Locate the cell with the specified text and output its (x, y) center coordinate. 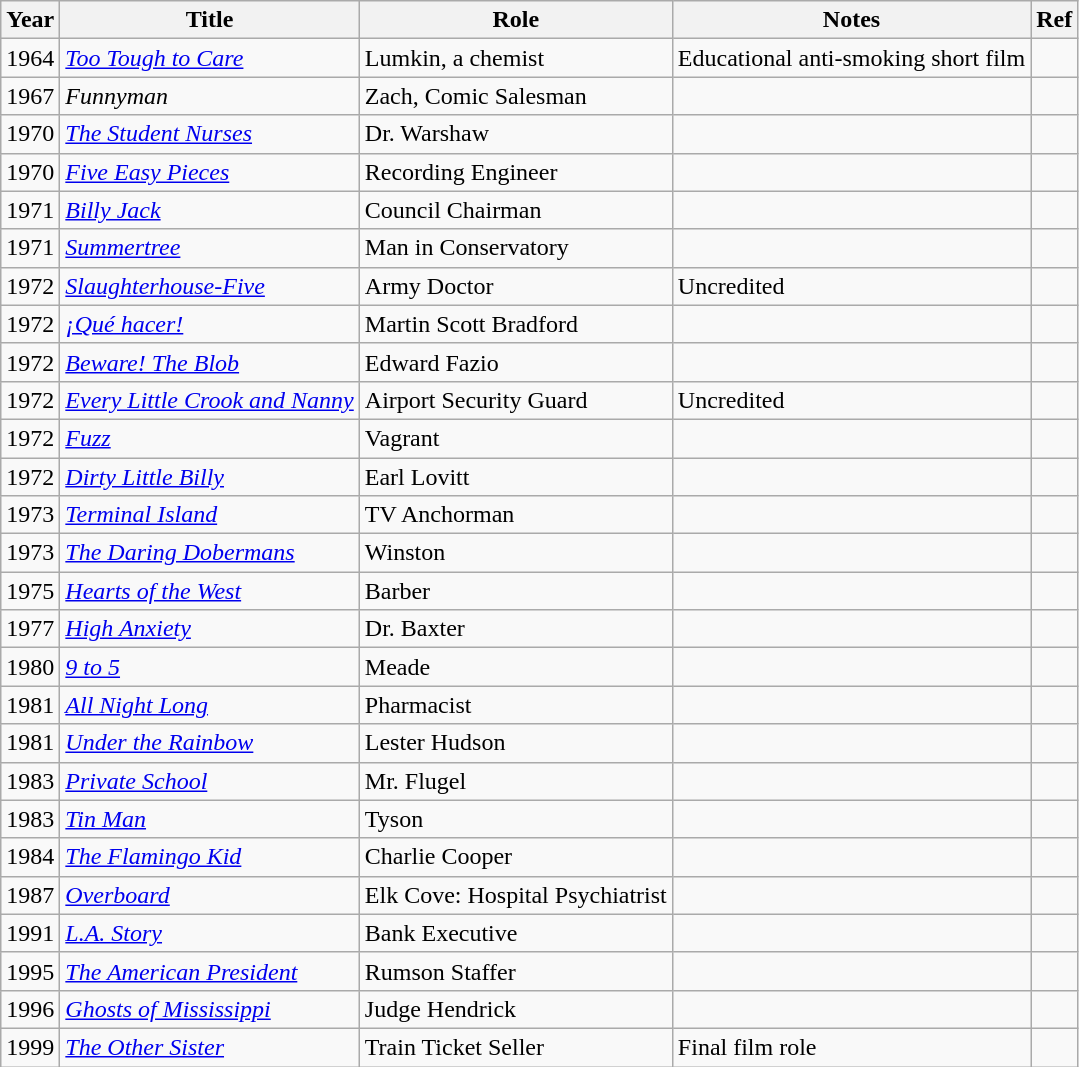
Lester Hudson (516, 743)
Airport Security Guard (516, 400)
1999 (30, 1047)
1984 (30, 857)
Recording Engineer (516, 172)
Every Little Crook and Nanny (210, 400)
¡Qué hacer! (210, 324)
Year (30, 20)
Beware! The Blob (210, 362)
Army Doctor (516, 286)
Dr. Baxter (516, 629)
Slaughterhouse-Five (210, 286)
Vagrant (516, 438)
Man in Conservatory (516, 248)
Too Tough to Care (210, 58)
Fuzz (210, 438)
1995 (30, 971)
Lumkin, a chemist (516, 58)
Barber (516, 591)
The Daring Dobermans (210, 553)
Judge Hendrick (516, 1009)
Bank Executive (516, 933)
Billy Jack (210, 210)
Pharmacist (516, 705)
Mr. Flugel (516, 781)
The Other Sister (210, 1047)
Tyson (516, 819)
Private School (210, 781)
Ghosts of Mississippi (210, 1009)
Summertree (210, 248)
Role (516, 20)
Educational anti-smoking short film (851, 58)
Ref (1054, 20)
1996 (30, 1009)
Meade (516, 667)
The Flamingo Kid (210, 857)
Funnyman (210, 96)
1987 (30, 895)
All Night Long (210, 705)
Earl Lovitt (516, 477)
The American President (210, 971)
Under the Rainbow (210, 743)
Title (210, 20)
The Student Nurses (210, 134)
Hearts of the West (210, 591)
TV Anchorman (516, 515)
9 to 5 (210, 667)
Edward Fazio (516, 362)
Dr. Warshaw (516, 134)
1991 (30, 933)
Train Ticket Seller (516, 1047)
1964 (30, 58)
Rumson Staffer (516, 971)
Final film role (851, 1047)
Charlie Cooper (516, 857)
Notes (851, 20)
1967 (30, 96)
High Anxiety (210, 629)
Tin Man (210, 819)
1975 (30, 591)
Overboard (210, 895)
Winston (516, 553)
1977 (30, 629)
Five Easy Pieces (210, 172)
Dirty Little Billy (210, 477)
1980 (30, 667)
Council Chairman (516, 210)
Terminal Island (210, 515)
Elk Cove: Hospital Psychiatrist (516, 895)
L.A. Story (210, 933)
Zach, Comic Salesman (516, 96)
Martin Scott Bradford (516, 324)
